Determine the (X, Y) coordinate at the center of the cell enclosing the given text.  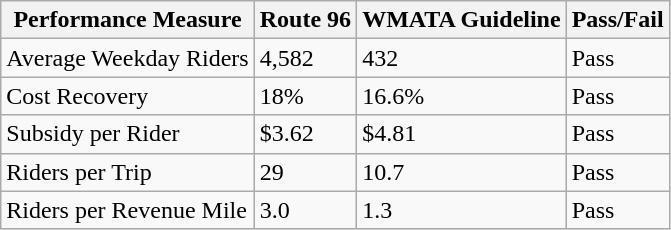
18% (305, 96)
Subsidy per Rider (128, 134)
$4.81 (462, 134)
Riders per Trip (128, 172)
Average Weekday Riders (128, 58)
10.7 (462, 172)
29 (305, 172)
Route 96 (305, 20)
432 (462, 58)
Cost Recovery (128, 96)
4,582 (305, 58)
WMATA Guideline (462, 20)
Pass/Fail (618, 20)
$3.62 (305, 134)
16.6% (462, 96)
Riders per Revenue Mile (128, 210)
Performance Measure (128, 20)
1.3 (462, 210)
3.0 (305, 210)
